Return the (x, y) coordinate for the center point of the cell that contains the specified text.  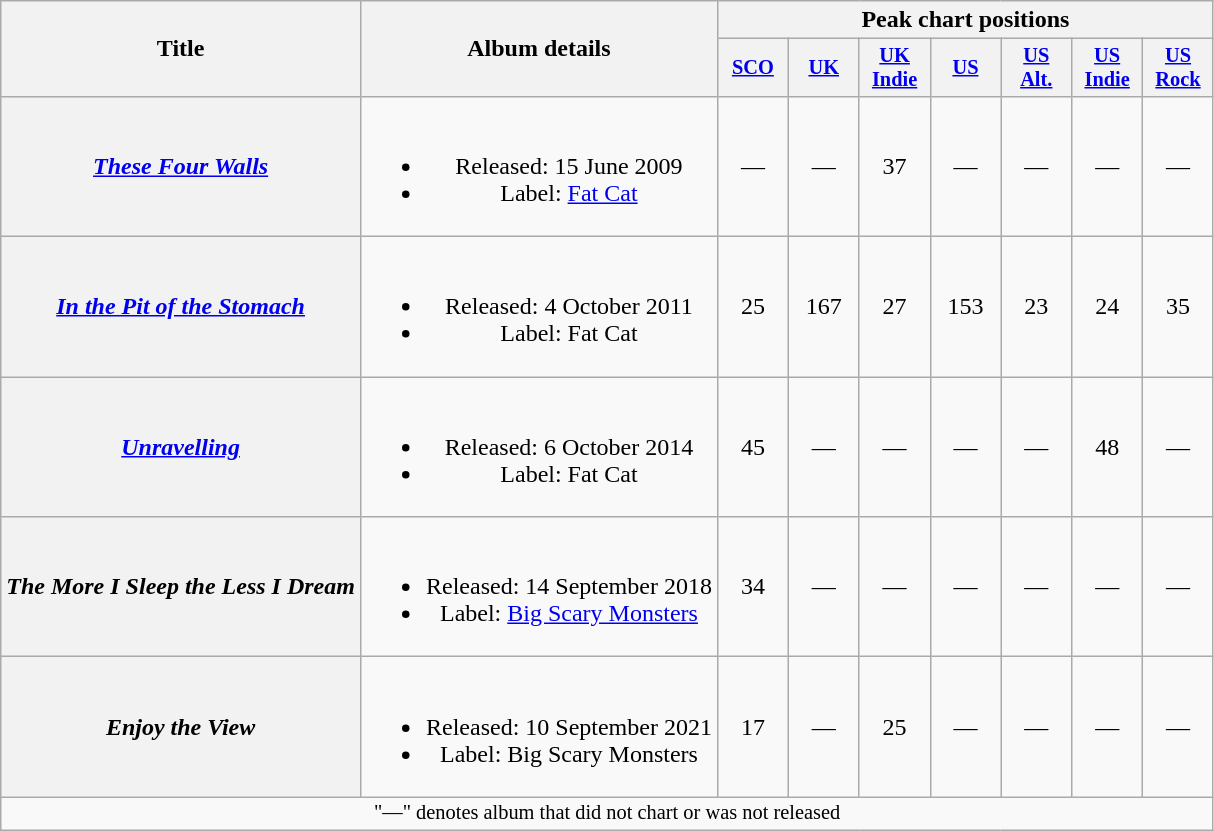
USAlt. (1036, 68)
Released: 14 September 2018Label: Big Scary Monsters (538, 587)
"—" denotes album that did not chart or was not released (608, 814)
Enjoy the View (181, 727)
34 (752, 587)
Released: 15 June 2009Label: Fat Cat (538, 166)
45 (752, 447)
US (966, 68)
These Four Walls (181, 166)
UKIndie (894, 68)
Released: 6 October 2014Label: Fat Cat (538, 447)
USIndie (1108, 68)
37 (894, 166)
Title (181, 49)
Unravelling (181, 447)
27 (894, 307)
Released: 4 October 2011Label: Fat Cat (538, 307)
35 (1178, 307)
Peak chart positions (965, 20)
17 (752, 727)
167 (824, 307)
48 (1108, 447)
SCO (752, 68)
UK (824, 68)
Released: 10 September 2021Label: Big Scary Monsters (538, 727)
24 (1108, 307)
Album details (538, 49)
23 (1036, 307)
153 (966, 307)
USRock (1178, 68)
The More I Sleep the Less I Dream (181, 587)
In the Pit of the Stomach (181, 307)
